Extract the (X, Y) coordinate from the center of the cell holding the provided text.  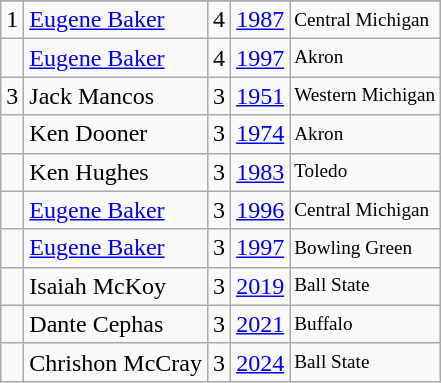
Buffalo (365, 324)
1951 (260, 96)
Dante Cephas (116, 324)
1 (12, 20)
Jack Mancos (116, 96)
Chrishon McCray (116, 362)
Western Michigan (365, 96)
2024 (260, 362)
1996 (260, 210)
1974 (260, 134)
Ken Hughes (116, 172)
2019 (260, 286)
Toledo (365, 172)
Bowling Green (365, 248)
1987 (260, 20)
2021 (260, 324)
Isaiah McKoy (116, 286)
Ken Dooner (116, 134)
1983 (260, 172)
